Output the (x, y) coordinate of the center of the cell containing the given text.  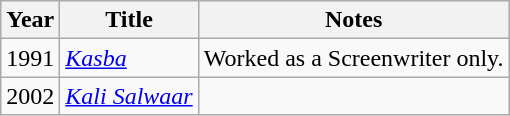
Title (129, 20)
1991 (30, 58)
2002 (30, 96)
Kali Salwaar (129, 96)
Notes (354, 20)
Kasba (129, 58)
Worked as a Screenwriter only. (354, 58)
Year (30, 20)
